From the cell containing the given text, extract its center point as (x, y) coordinate. 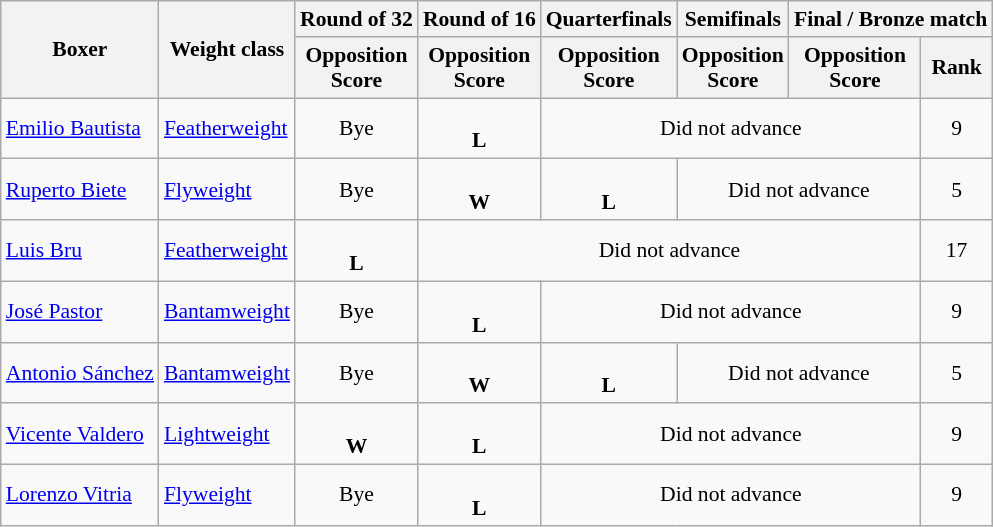
17 (956, 250)
Weight class (227, 50)
Semifinals (733, 19)
Quarterfinals (609, 19)
Round of 16 (480, 19)
Rank (956, 68)
Lightweight (227, 434)
Antonio Sánchez (80, 372)
Boxer (80, 50)
Emilio Bautista (80, 128)
Ruperto Biete (80, 190)
Final / Bronze match (890, 19)
Luis Bru (80, 250)
José Pastor (80, 312)
Round of 32 (356, 19)
Lorenzo Vitria (80, 496)
Vicente Valdero (80, 434)
